Search for the cell housing the specified text and yield its [x, y] center coordinate. 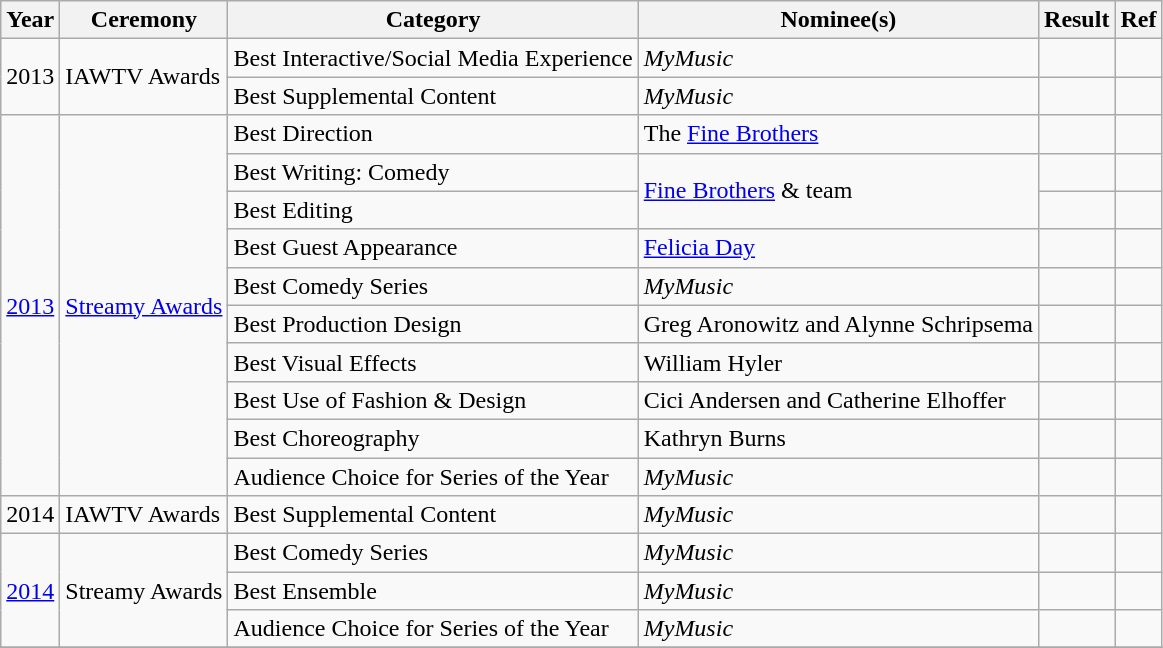
Best Editing [433, 210]
Result [1077, 20]
Greg Aronowitz and Alynne Schripsema [838, 324]
Ceremony [144, 20]
Best Production Design [433, 324]
Nominee(s) [838, 20]
William Hyler [838, 362]
Year [30, 20]
Felicia Day [838, 248]
Best Guest Appearance [433, 248]
Best Ensemble [433, 591]
Best Choreography [433, 438]
Kathryn Burns [838, 438]
The Fine Brothers [838, 134]
Best Writing: Comedy [433, 172]
Best Interactive/Social Media Experience [433, 58]
Ref [1138, 20]
Best Visual Effects [433, 362]
Best Direction [433, 134]
Fine Brothers & team [838, 191]
Cici Andersen and Catherine Elhoffer [838, 400]
Category [433, 20]
Best Use of Fashion & Design [433, 400]
